Identify which cell holds the provided text, then report its [X, Y] central coordinate. 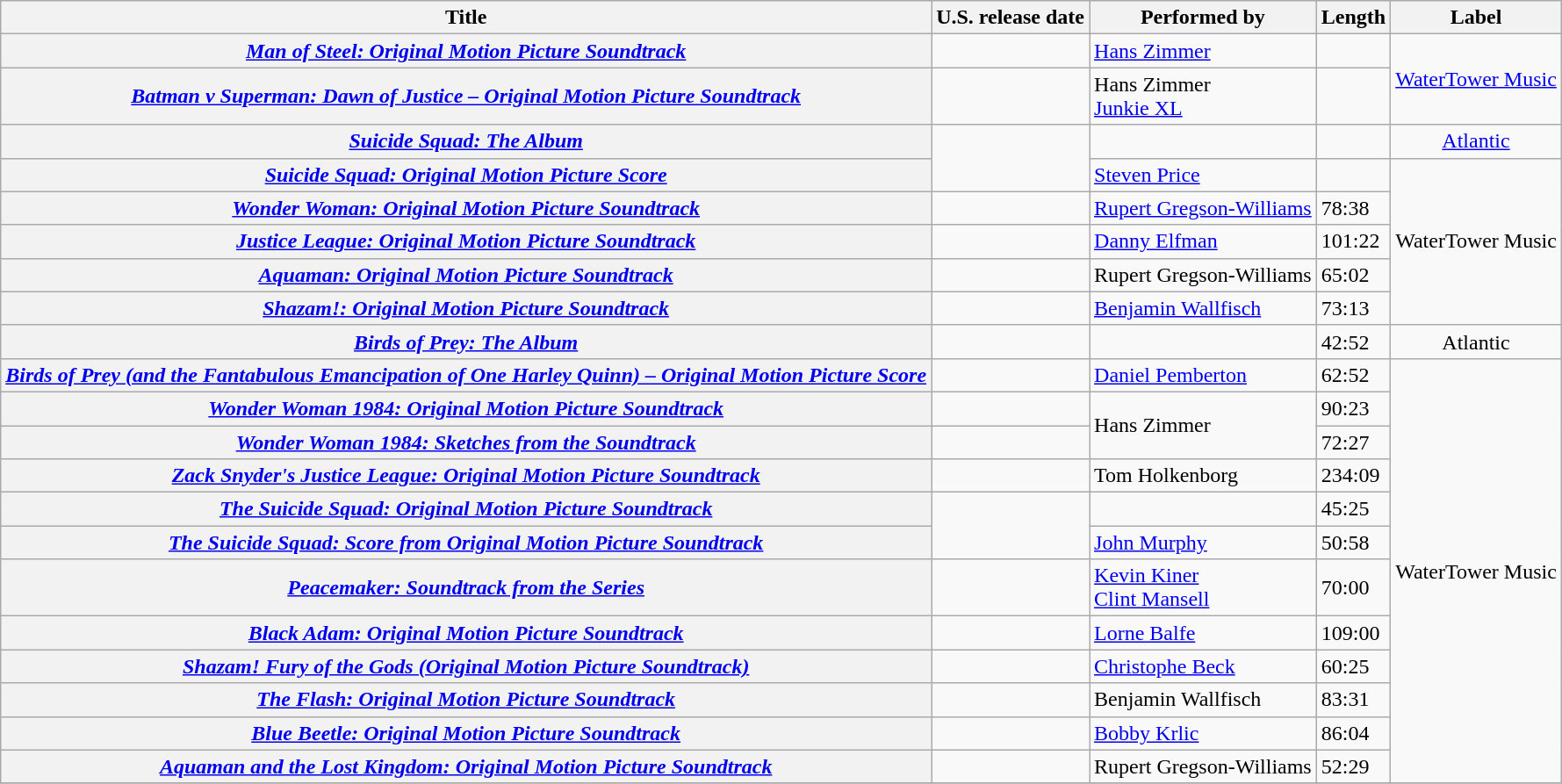
Birds of Prey: The Album [466, 342]
Label [1477, 18]
U.S. release date [1011, 18]
83:31 [1353, 700]
70:00 [1353, 588]
Aquaman and the Lost Kingdom: Original Motion Picture Soundtrack [466, 766]
52:29 [1353, 766]
Justice League: Original Motion Picture Soundtrack [466, 241]
234:09 [1353, 476]
Hans ZimmerJunkie XL [1203, 97]
Aquaman: Original Motion Picture Soundtrack [466, 275]
The Suicide Squad: Score from Original Motion Picture Soundtrack [466, 543]
72:27 [1353, 442]
Danny Elfman [1203, 241]
Kevin KinerClint Mansell [1203, 588]
Blue Beetle: Original Motion Picture Soundtrack [466, 733]
Shazam!: Original Motion Picture Soundtrack [466, 308]
78:38 [1353, 208]
Man of Steel: Original Motion Picture Soundtrack [466, 51]
Steven Price [1203, 175]
73:13 [1353, 308]
Suicide Squad: The Album [466, 141]
Christophe Beck [1203, 666]
Performed by [1203, 18]
Shazam! Fury of the Gods (Original Motion Picture Soundtrack) [466, 666]
Birds of Prey (and the Fantabulous Emancipation of One Harley Quinn) – Original Motion Picture Score [466, 375]
Suicide Squad: Original Motion Picture Score [466, 175]
Length [1353, 18]
Black Adam: Original Motion Picture Soundtrack [466, 633]
60:25 [1353, 666]
Tom Holkenborg [1203, 476]
Wonder Woman 1984: Original Motion Picture Soundtrack [466, 408]
Title [466, 18]
John Murphy [1203, 543]
Bobby Krlic [1203, 733]
Wonder Woman 1984: Sketches from the Soundtrack [466, 442]
42:52 [1353, 342]
Batman v Superman: Dawn of Justice – Original Motion Picture Soundtrack [466, 97]
65:02 [1353, 275]
The Suicide Squad: Original Motion Picture Soundtrack [466, 509]
109:00 [1353, 633]
45:25 [1353, 509]
Daniel Pemberton [1203, 375]
Wonder Woman: Original Motion Picture Soundtrack [466, 208]
Zack Snyder's Justice League: Original Motion Picture Soundtrack [466, 476]
The Flash: Original Motion Picture Soundtrack [466, 700]
Lorne Balfe [1203, 633]
101:22 [1353, 241]
90:23 [1353, 408]
50:58 [1353, 543]
86:04 [1353, 733]
62:52 [1353, 375]
Peacemaker: Soundtrack from the Series [466, 588]
